Extract the (x, y) coordinate from the center of the cell holding the provided text.  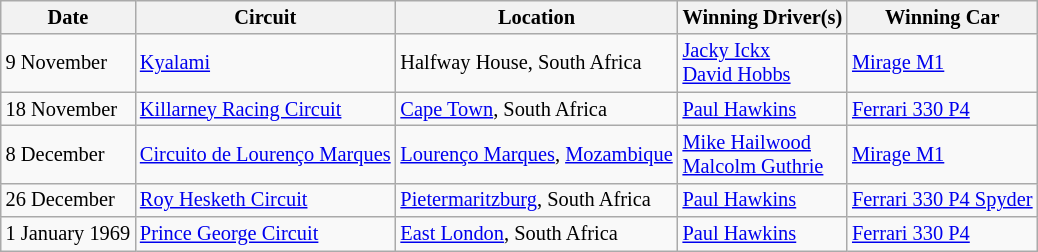
East London, South Africa (537, 234)
Kyalami (266, 63)
Lourenço Marques, Mozambique (537, 154)
Cape Town, South Africa (537, 109)
Location (537, 17)
8 December (68, 154)
Roy Hesketh Circuit (266, 200)
Prince George Circuit (266, 234)
Halfway House, South Africa (537, 63)
Winning Driver(s) (763, 17)
Jacky Ickx David Hobbs (763, 63)
Pietermaritzburg, South Africa (537, 200)
9 November (68, 63)
18 November (68, 109)
Killarney Racing Circuit (266, 109)
26 December (68, 200)
1 January 1969 (68, 234)
Circuit (266, 17)
Circuito de Lourenço Marques (266, 154)
Ferrari 330 P4 Spyder (942, 200)
Mike Hailwood Malcolm Guthrie (763, 154)
Date (68, 17)
Winning Car (942, 17)
